Find where the given text appears and provide that cell's center as (x, y) coordinate. 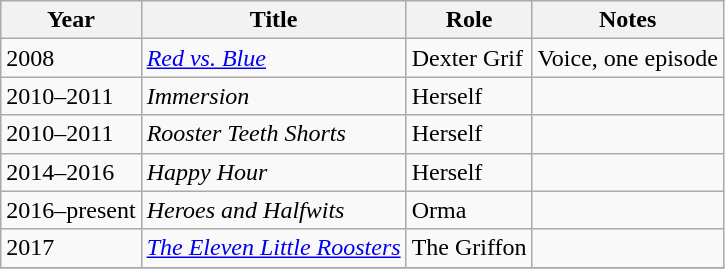
2017 (71, 248)
Voice, one episode (628, 58)
Happy Hour (274, 172)
Dexter Grif (469, 58)
Title (274, 20)
Year (71, 20)
Rooster Teeth Shorts (274, 134)
2014–2016 (71, 172)
The Griffon (469, 248)
Red vs. Blue (274, 58)
The Eleven Little Roosters (274, 248)
Role (469, 20)
2016–present (71, 210)
Notes (628, 20)
Immersion (274, 96)
Orma (469, 210)
2008 (71, 58)
Heroes and Halfwits (274, 210)
